Output the (x, y) coordinate of the center of the cell containing the given text.  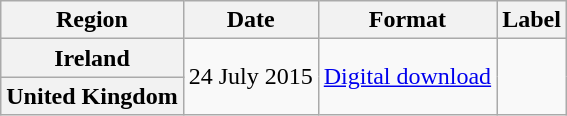
Ireland (92, 58)
Region (92, 20)
24 July 2015 (250, 77)
Format (407, 20)
United Kingdom (92, 96)
Date (250, 20)
Label (532, 20)
Digital download (407, 77)
